Search for the cell housing the specified text and yield its [x, y] center coordinate. 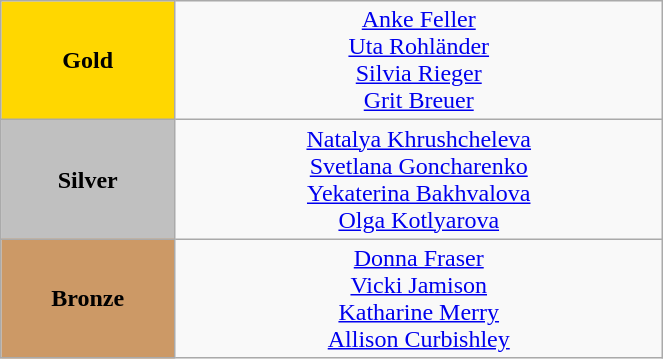
Gold [88, 60]
Donna FraserVicki JamisonKatharine MerryAllison Curbishley [419, 298]
Silver [88, 180]
Anke FellerUta RohländerSilvia RiegerGrit Breuer [419, 60]
Natalya KhrushchelevaSvetlana GoncharenkoYekaterina BakhvalovaOlga Kotlyarova [419, 180]
Bronze [88, 298]
